Search for the cell housing the specified text and yield its [x, y] center coordinate. 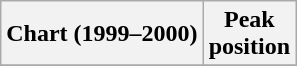
Chart (1999–2000) [102, 34]
Peakposition [249, 34]
